Return the (x, y) coordinate for the center point of the cell that contains the specified text.  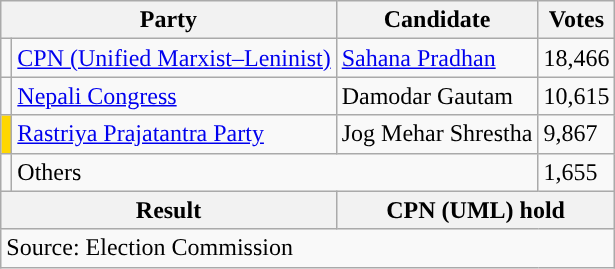
CPN (UML) hold (476, 210)
Candidate (437, 20)
CPN (Unified Marxist–Leninist) (174, 58)
Party (168, 20)
Nepali Congress (174, 96)
Sahana Pradhan (437, 58)
Jog Mehar Shrestha (437, 134)
Others (275, 172)
10,615 (576, 96)
Votes (576, 20)
Damodar Gautam (437, 96)
18,466 (576, 58)
Result (168, 210)
Source: Election Commission (308, 248)
Rastriya Prajatantra Party (174, 134)
9,867 (576, 134)
1,655 (576, 172)
